Scan for the cell matching the given text and deliver its (x, y) coordinate at center. 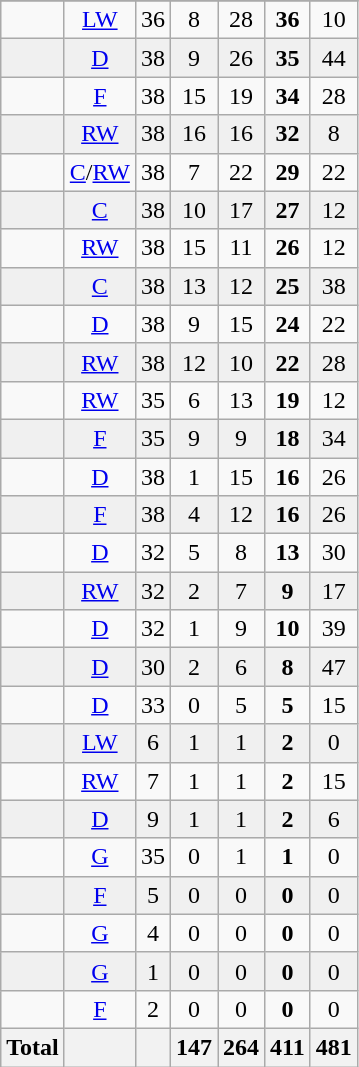
18 (288, 438)
481 (334, 1047)
11 (242, 248)
C/RW (100, 172)
27 (288, 210)
39 (334, 629)
24 (288, 324)
264 (242, 1047)
47 (334, 667)
147 (194, 1047)
25 (288, 286)
29 (288, 172)
411 (288, 1047)
44 (334, 58)
Total (33, 1047)
33 (152, 705)
